Identify which cell holds the provided text, then report its [X, Y] central coordinate. 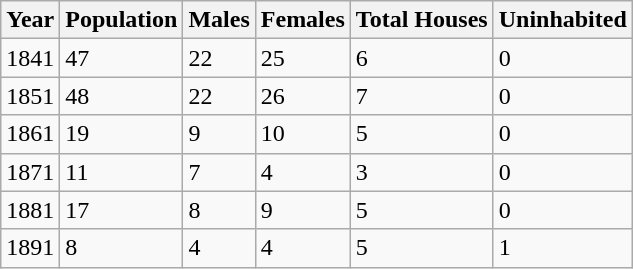
25 [302, 58]
26 [302, 96]
Females [302, 20]
10 [302, 134]
Population [122, 20]
17 [122, 210]
48 [122, 96]
11 [122, 172]
3 [422, 172]
Total Houses [422, 20]
1871 [30, 172]
Year [30, 20]
1891 [30, 248]
1861 [30, 134]
1 [562, 248]
Uninhabited [562, 20]
1881 [30, 210]
19 [122, 134]
1841 [30, 58]
47 [122, 58]
Males [219, 20]
6 [422, 58]
1851 [30, 96]
